Return the [x, y] coordinate for the center point of the cell that contains the specified text.  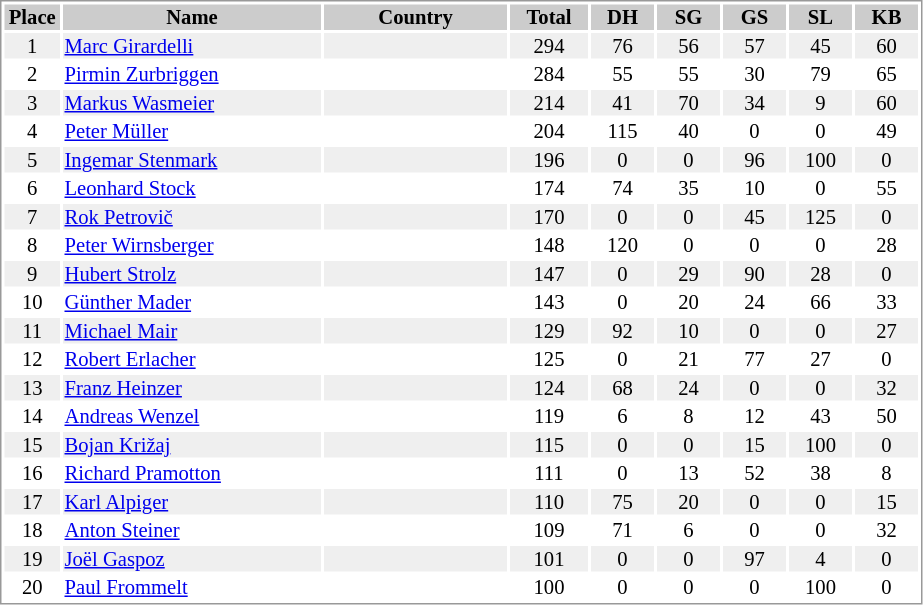
SL [820, 17]
Rok Petrovič [192, 217]
79 [820, 75]
38 [820, 473]
Andreas Wenzel [192, 417]
KB [886, 17]
124 [549, 388]
41 [622, 103]
3 [32, 103]
Pirmin Zurbriggen [192, 75]
Markus Wasmeier [192, 103]
148 [549, 245]
Günther Mader [192, 303]
Leonhard Stock [192, 189]
284 [549, 75]
GS [754, 17]
Joël Gaspoz [192, 559]
71 [622, 531]
Hubert Strolz [192, 274]
Ingemar Stenmark [192, 160]
17 [32, 502]
129 [549, 331]
90 [754, 274]
196 [549, 160]
5 [32, 160]
Name [192, 17]
204 [549, 131]
Peter Wirnsberger [192, 245]
75 [622, 502]
19 [32, 559]
7 [32, 217]
96 [754, 160]
77 [754, 359]
Richard Pramotton [192, 473]
SG [688, 17]
65 [886, 75]
16 [32, 473]
34 [754, 103]
52 [754, 473]
Michael Mair [192, 331]
Franz Heinzer [192, 388]
29 [688, 274]
35 [688, 189]
Karl Alpiger [192, 502]
DH [622, 17]
76 [622, 46]
101 [549, 559]
111 [549, 473]
40 [688, 131]
18 [32, 531]
Place [32, 17]
170 [549, 217]
70 [688, 103]
66 [820, 303]
Total [549, 17]
74 [622, 189]
49 [886, 131]
147 [549, 274]
43 [820, 417]
Anton Steiner [192, 531]
Country [416, 17]
92 [622, 331]
2 [32, 75]
120 [622, 245]
97 [754, 559]
174 [549, 189]
56 [688, 46]
68 [622, 388]
50 [886, 417]
Peter Müller [192, 131]
119 [549, 417]
Robert Erlacher [192, 359]
Bojan Križaj [192, 445]
14 [32, 417]
143 [549, 303]
11 [32, 331]
110 [549, 502]
109 [549, 531]
33 [886, 303]
Paul Frommelt [192, 587]
294 [549, 46]
21 [688, 359]
1 [32, 46]
57 [754, 46]
214 [549, 103]
Marc Girardelli [192, 46]
30 [754, 75]
